Extract the [x, y] coordinate from the center of the cell holding the provided text.  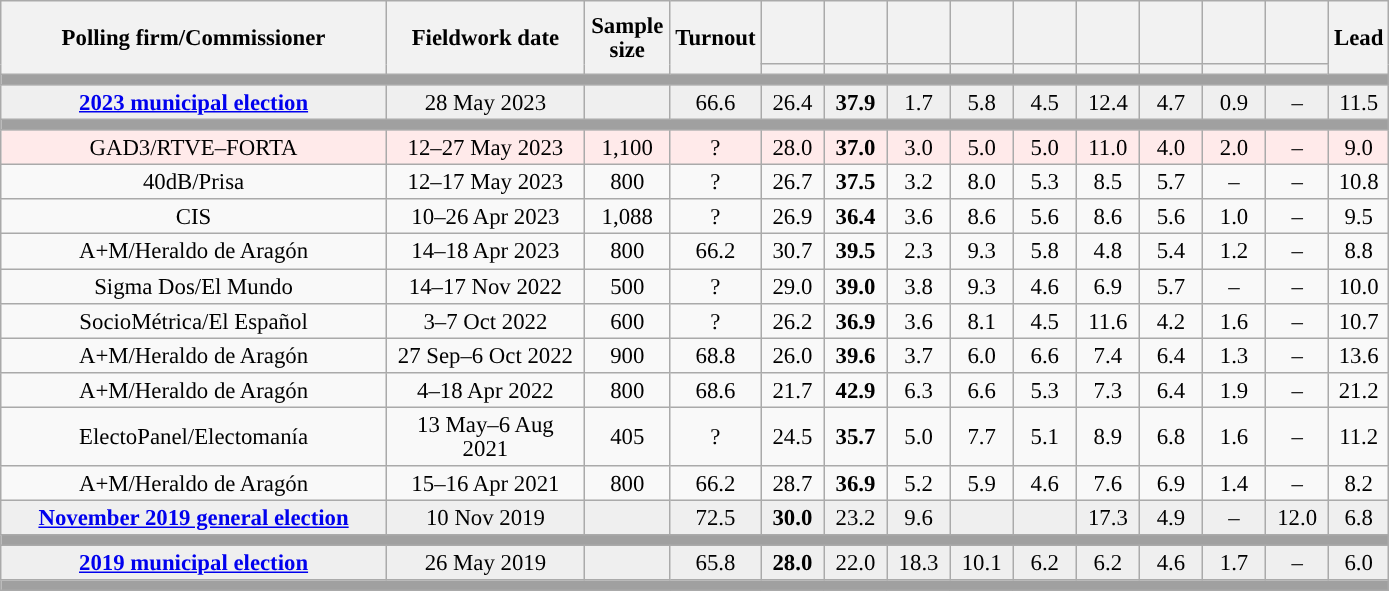
1.2 [1234, 252]
Fieldwork date [485, 38]
26 May 2019 [485, 562]
27 Sep–6 Oct 2022 [485, 356]
30.7 [792, 252]
15–16 Apr 2021 [485, 484]
5.9 [982, 484]
12.0 [1298, 518]
11.5 [1359, 102]
3.8 [918, 286]
21.2 [1359, 390]
3.2 [918, 182]
1.3 [1234, 356]
5.1 [1044, 436]
12–27 May 2023 [485, 148]
1,088 [627, 218]
66.6 [716, 102]
28 May 2023 [485, 102]
8.1 [982, 320]
7.4 [1108, 356]
24.5 [792, 436]
8.0 [982, 182]
GAD3/RTVE–FORTA [194, 148]
39.6 [856, 356]
72.5 [716, 518]
10.0 [1359, 286]
5.4 [1170, 252]
28.7 [792, 484]
2023 municipal election [194, 102]
Turnout [716, 38]
1.9 [1234, 390]
13.6 [1359, 356]
39.5 [856, 252]
10.7 [1359, 320]
10 Nov 2019 [485, 518]
26.0 [792, 356]
4.9 [1170, 518]
10.1 [982, 562]
7.6 [1108, 484]
11.2 [1359, 436]
600 [627, 320]
November 2019 general election [194, 518]
68.6 [716, 390]
11.6 [1108, 320]
1.4 [1234, 484]
3.0 [918, 148]
29.0 [792, 286]
11.0 [1108, 148]
Sigma Dos/El Mundo [194, 286]
3–7 Oct 2022 [485, 320]
Lead [1359, 38]
900 [627, 356]
405 [627, 436]
37.0 [856, 148]
1.0 [1234, 218]
7.3 [1108, 390]
40dB/Prisa [194, 182]
26.4 [792, 102]
4.2 [1170, 320]
8.8 [1359, 252]
12–17 May 2023 [485, 182]
7.7 [982, 436]
17.3 [1108, 518]
35.7 [856, 436]
9.6 [918, 518]
37.9 [856, 102]
65.8 [716, 562]
26.7 [792, 182]
4.7 [1170, 102]
22.0 [856, 562]
Polling firm/Commissioner [194, 38]
21.7 [792, 390]
4.8 [1108, 252]
23.2 [856, 518]
14–17 Nov 2022 [485, 286]
10.8 [1359, 182]
CIS [194, 218]
ElectoPanel/Electomanía [194, 436]
4.0 [1170, 148]
500 [627, 286]
8.9 [1108, 436]
37.5 [856, 182]
12.4 [1108, 102]
39.0 [856, 286]
8.5 [1108, 182]
9.5 [1359, 218]
14–18 Apr 2023 [485, 252]
68.8 [716, 356]
4–18 Apr 2022 [485, 390]
Sample size [627, 38]
5.2 [918, 484]
2.0 [1234, 148]
10–26 Apr 2023 [485, 218]
36.4 [856, 218]
2019 municipal election [194, 562]
42.9 [856, 390]
SocioMétrica/El Español [194, 320]
3.7 [918, 356]
30.0 [792, 518]
8.2 [1359, 484]
9.0 [1359, 148]
2.3 [918, 252]
13 May–6 Aug 2021 [485, 436]
1,100 [627, 148]
18.3 [918, 562]
26.2 [792, 320]
26.9 [792, 218]
6.3 [918, 390]
0.9 [1234, 102]
